Find where the given text appears and provide that cell's center as (X, Y) coordinate. 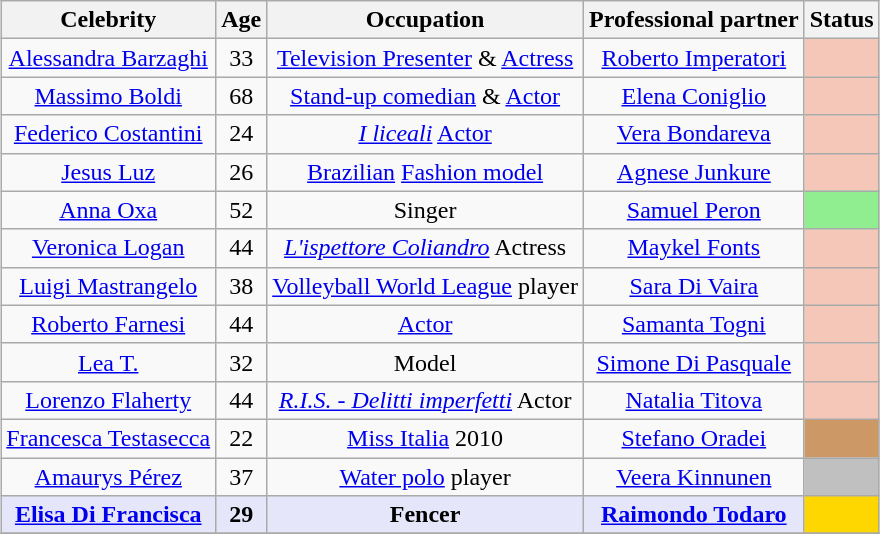
Samanta Togni (694, 324)
Water polo player (426, 477)
32 (242, 362)
I liceali Actor (426, 134)
Lea T. (108, 362)
Agnese Junkure (694, 172)
Vera Bondareva (694, 134)
Sara Di Vaira (694, 286)
Model (426, 362)
Roberto Farnesi (108, 324)
Raimondo Todaro (694, 515)
Jesus Luz (108, 172)
Celebrity (108, 20)
Age (242, 20)
Francesca Testasecca (108, 438)
Fencer (426, 515)
Federico Costantini (108, 134)
24 (242, 134)
L'ispettore Coliandro Actress (426, 248)
Occupation (426, 20)
Professional partner (694, 20)
22 (242, 438)
Veera Kinnunen (694, 477)
26 (242, 172)
Stefano Oradei (694, 438)
33 (242, 58)
Singer (426, 210)
Luigi Mastrangelo (108, 286)
Anna Oxa (108, 210)
Amaurys Pérez (108, 477)
Brazilian Fashion model (426, 172)
68 (242, 96)
Elisa Di Francisca (108, 515)
Maykel Fonts (694, 248)
52 (242, 210)
38 (242, 286)
Status (842, 20)
Lorenzo Flaherty (108, 400)
Simone Di Pasquale (694, 362)
Alessandra Barzaghi (108, 58)
R.I.S. - Delitti imperfetti Actor (426, 400)
29 (242, 515)
Natalia Titova (694, 400)
Volleyball World League player (426, 286)
Television Presenter & Actress (426, 58)
Massimo Boldi (108, 96)
Samuel Peron (694, 210)
Veronica Logan (108, 248)
Stand-up comedian & Actor (426, 96)
Elena Coniglio (694, 96)
Miss Italia 2010 (426, 438)
37 (242, 477)
Actor (426, 324)
Roberto Imperatori (694, 58)
